Identify which cell holds the provided text, then report its [x, y] central coordinate. 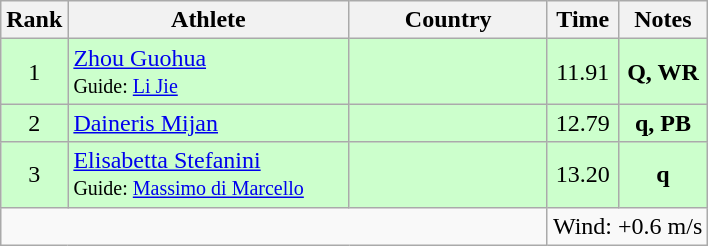
q [663, 174]
Time [582, 20]
Wind: +0.6 m/s [627, 226]
Notes [663, 20]
1 [34, 72]
11.91 [582, 72]
Zhou GuohuaGuide: Li Jie [208, 72]
Q, WR [663, 72]
Athlete [208, 20]
3 [34, 174]
2 [34, 123]
q, PB [663, 123]
Elisabetta StefaniniGuide: Massimo di Marcello [208, 174]
12.79 [582, 123]
Rank [34, 20]
Country [448, 20]
Daineris Mijan [208, 123]
13.20 [582, 174]
